Provide the [X, Y] coordinate of the cell's center where the given text is located.  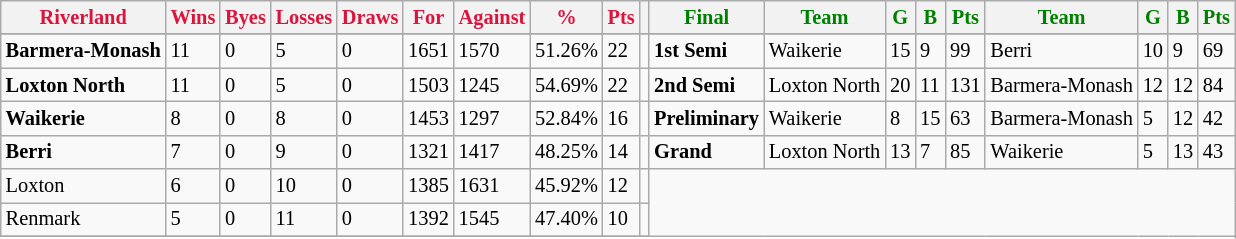
1545 [492, 219]
84 [1216, 85]
For [428, 17]
1385 [428, 186]
131 [965, 85]
51.26% [566, 51]
1st Semi [706, 51]
1245 [492, 85]
6 [194, 186]
85 [965, 152]
99 [965, 51]
Preliminary [706, 118]
Riverland [84, 17]
16 [622, 118]
20 [900, 85]
1392 [428, 219]
1651 [428, 51]
1453 [428, 118]
1321 [428, 152]
Draws [370, 17]
1417 [492, 152]
% [566, 17]
1631 [492, 186]
52.84% [566, 118]
54.69% [566, 85]
1503 [428, 85]
47.40% [566, 219]
Wins [194, 17]
48.25% [566, 152]
Renmark [84, 219]
Losses [304, 17]
Grand [706, 152]
Final [706, 17]
69 [1216, 51]
Against [492, 17]
43 [1216, 152]
63 [965, 118]
45.92% [566, 186]
2nd Semi [706, 85]
1570 [492, 51]
14 [622, 152]
42 [1216, 118]
Loxton [84, 186]
Byes [245, 17]
1297 [492, 118]
